Determine the [x, y] coordinate at the center of the cell enclosing the given text.  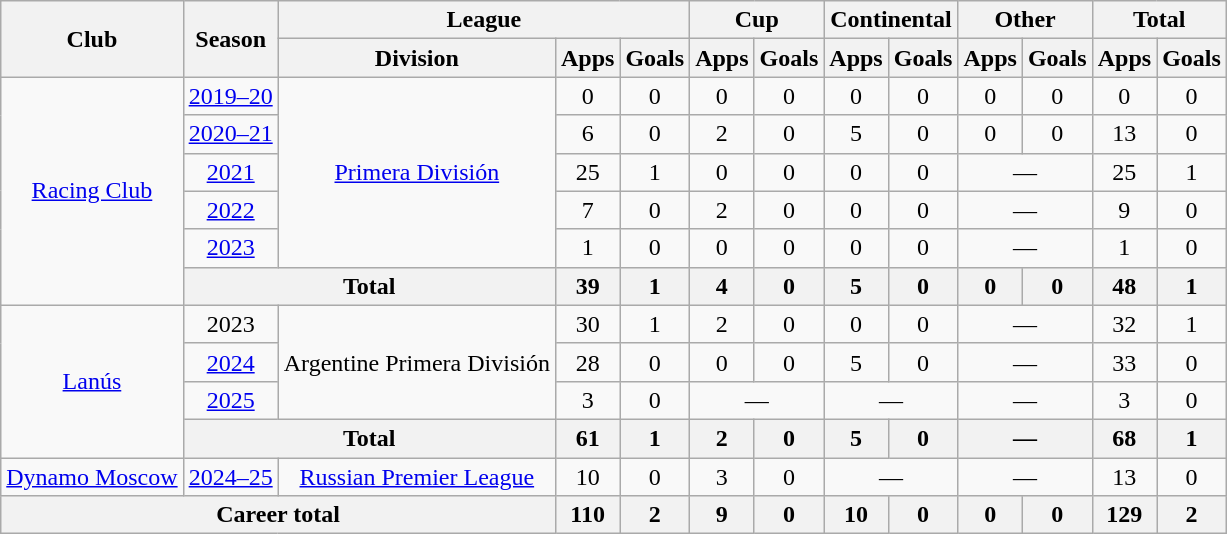
2022 [230, 210]
Dynamo Moscow [92, 477]
Other [1025, 20]
2020–21 [230, 134]
Lanús [92, 381]
39 [587, 286]
2024–25 [230, 477]
48 [1124, 286]
4 [722, 286]
Career total [278, 515]
Division [416, 58]
Argentine Primera División [416, 362]
Primera División [416, 172]
Racing Club [92, 191]
6 [587, 134]
Club [92, 39]
129 [1124, 515]
33 [1124, 362]
7 [587, 210]
68 [1124, 438]
2025 [230, 400]
Season [230, 39]
2019–20 [230, 96]
28 [587, 362]
32 [1124, 324]
Continental [891, 20]
2021 [230, 172]
61 [587, 438]
2024 [230, 362]
Cup [757, 20]
League [484, 20]
110 [587, 515]
30 [587, 324]
Russian Premier League [416, 477]
